Detect which cell encompasses the target text, then output its [x, y] center coordinate. 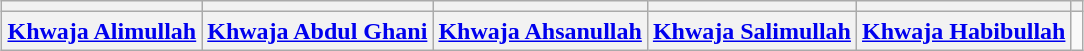
Khwaja Abdul Ghani [318, 31]
Khwaja Alimullah [102, 31]
Khwaja Salimullah [752, 31]
Khwaja Habibullah [963, 31]
Khwaja Ahsanullah [540, 31]
